Provide the (X, Y) coordinate of the cell's center where the given text is located.  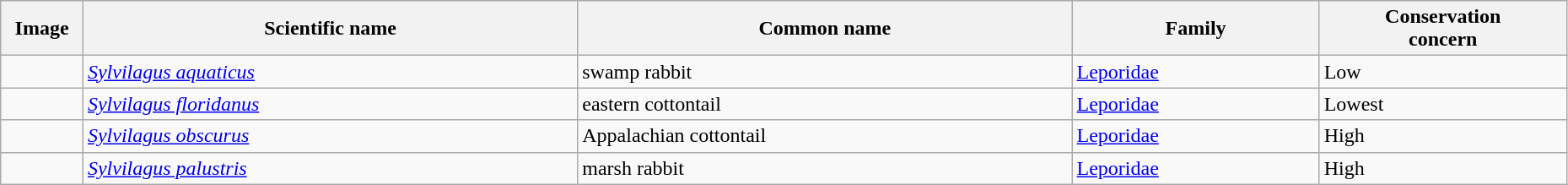
Sylvilagus floridanus (330, 104)
Low (1442, 72)
Sylvilagus obscurus (330, 136)
Sylvilagus palustris (330, 168)
Common name (825, 29)
Appalachian cottontail (825, 136)
Lowest (1442, 104)
eastern cottontail (825, 104)
marsh rabbit (825, 168)
swamp rabbit (825, 72)
Image (42, 29)
Family (1196, 29)
Scientific name (330, 29)
Sylvilagus aquaticus (330, 72)
Conservationconcern (1442, 29)
